Scan for the cell matching the given text and deliver its (X, Y) coordinate at center. 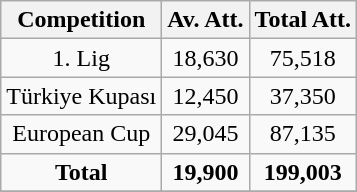
199,003 (303, 172)
19,900 (206, 172)
Türkiye Kupası (82, 96)
75,518 (303, 58)
87,135 (303, 134)
37,350 (303, 96)
29,045 (206, 134)
Av. Att. (206, 20)
Total Att. (303, 20)
Competition (82, 20)
18,630 (206, 58)
European Cup (82, 134)
12,450 (206, 96)
1. Lig (82, 58)
Total (82, 172)
